Locate the cell with the specified text and output its [X, Y] center coordinate. 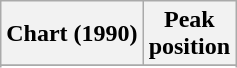
Peakposition [189, 34]
Chart (1990) [72, 34]
